Output the [x, y] coordinate of the center of the cell containing the given text.  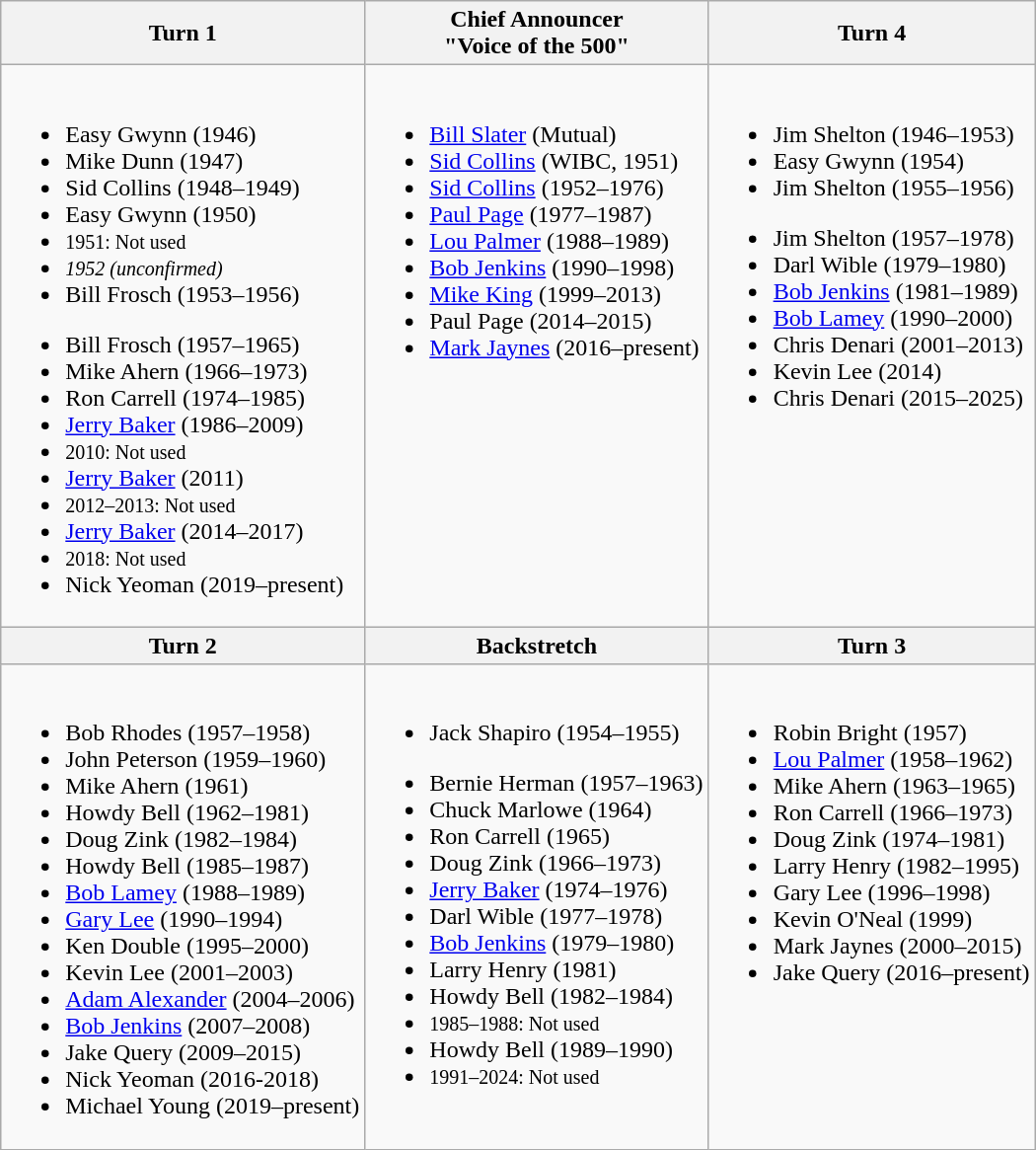
Backstretch [537, 646]
Turn 2 [184, 646]
Turn 4 [872, 34]
Turn 3 [872, 646]
Chief Announcer"Voice of the 500" [537, 34]
Turn 1 [184, 34]
